Find where the given text appears and provide that cell's center as [x, y] coordinate. 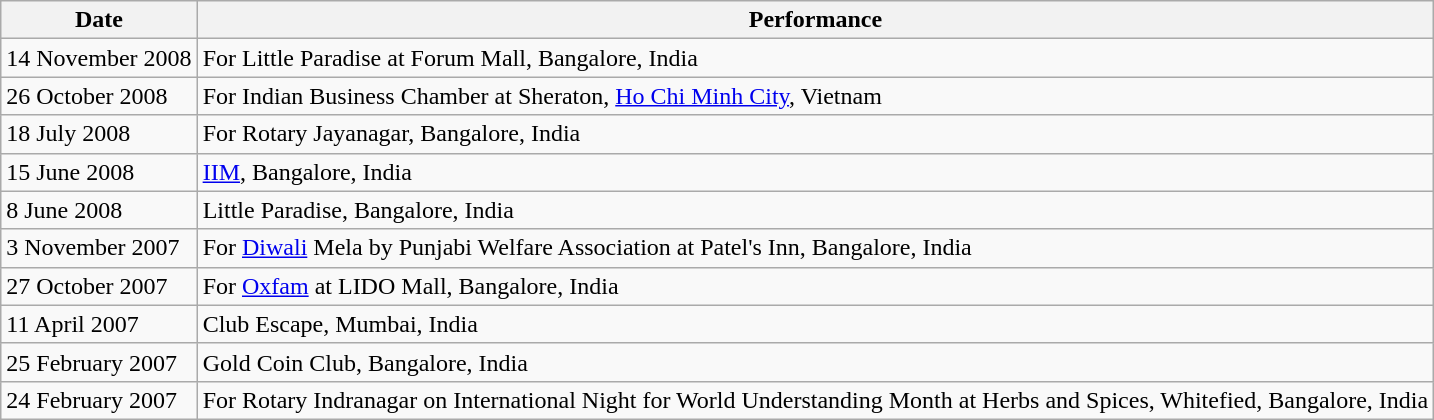
27 October 2007 [99, 286]
11 April 2007 [99, 324]
14 November 2008 [99, 58]
For Diwali Mela by Punjabi Welfare Association at Patel's Inn, Bangalore, India [816, 248]
For Indian Business Chamber at Sheraton, Ho Chi Minh City, Vietnam [816, 96]
For Rotary Jayanagar, Bangalore, India [816, 134]
Club Escape, Mumbai, India [816, 324]
26 October 2008 [99, 96]
25 February 2007 [99, 362]
For Oxfam at LIDO Mall, Bangalore, India [816, 286]
Gold Coin Club, Bangalore, India [816, 362]
3 November 2007 [99, 248]
8 June 2008 [99, 210]
For Little Paradise at Forum Mall, Bangalore, India [816, 58]
For Rotary Indranagar on International Night for World Understanding Month at Herbs and Spices, Whitefied, Bangalore, India [816, 400]
15 June 2008 [99, 172]
IIM, Bangalore, India [816, 172]
Date [99, 20]
Little Paradise, Bangalore, India [816, 210]
Performance [816, 20]
24 February 2007 [99, 400]
18 July 2008 [99, 134]
